Extract the (X, Y) coordinate from the center of the cell holding the provided text.  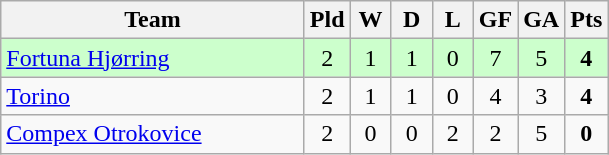
Pld (327, 20)
Fortuna Hjørring (153, 58)
D (412, 20)
GF (495, 20)
3 (542, 96)
Torino (153, 96)
GA (542, 20)
W (370, 20)
Pts (586, 20)
Team (153, 20)
Compex Otrokovice (153, 134)
L (452, 20)
7 (495, 58)
